Scan for the cell matching the given text and deliver its [X, Y] coordinate at center. 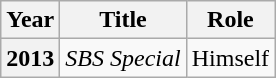
Title [123, 20]
Role [230, 20]
Year [30, 20]
2013 [30, 58]
Himself [230, 58]
SBS Special [123, 58]
